Identify which cell holds the provided text, then report its [x, y] central coordinate. 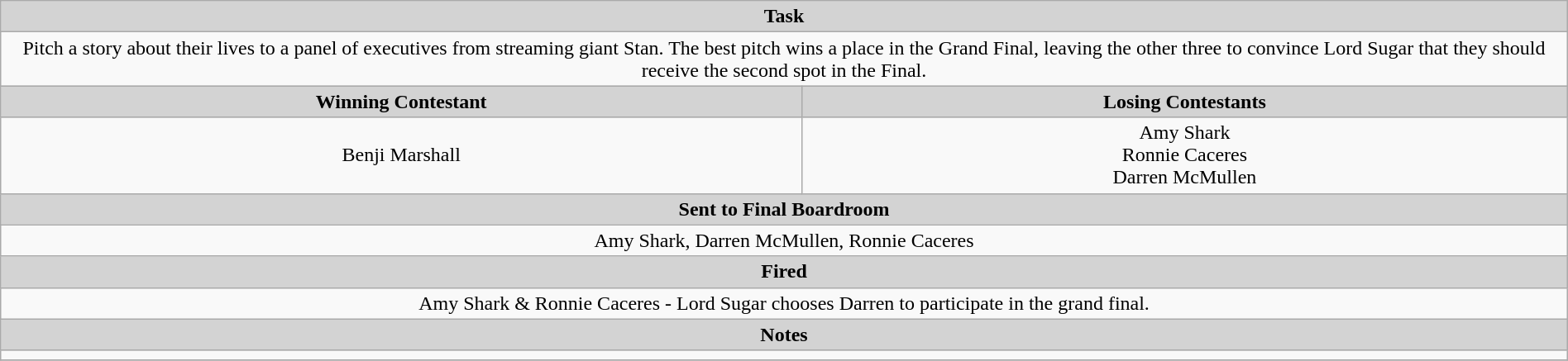
Benji Marshall [402, 155]
Winning Contestant [402, 102]
Fired [784, 272]
Notes [784, 335]
Task [784, 17]
Amy Shark & Ronnie Caceres - Lord Sugar chooses Darren to participate in the grand final. [784, 303]
Sent to Final Boardroom [784, 209]
Losing Contestants [1185, 102]
Amy SharkRonnie CaceresDarren McMullen [1185, 155]
Amy Shark, Darren McMullen, Ronnie Caceres [784, 240]
